Extract the (X, Y) coordinate from the center of the cell holding the provided text.  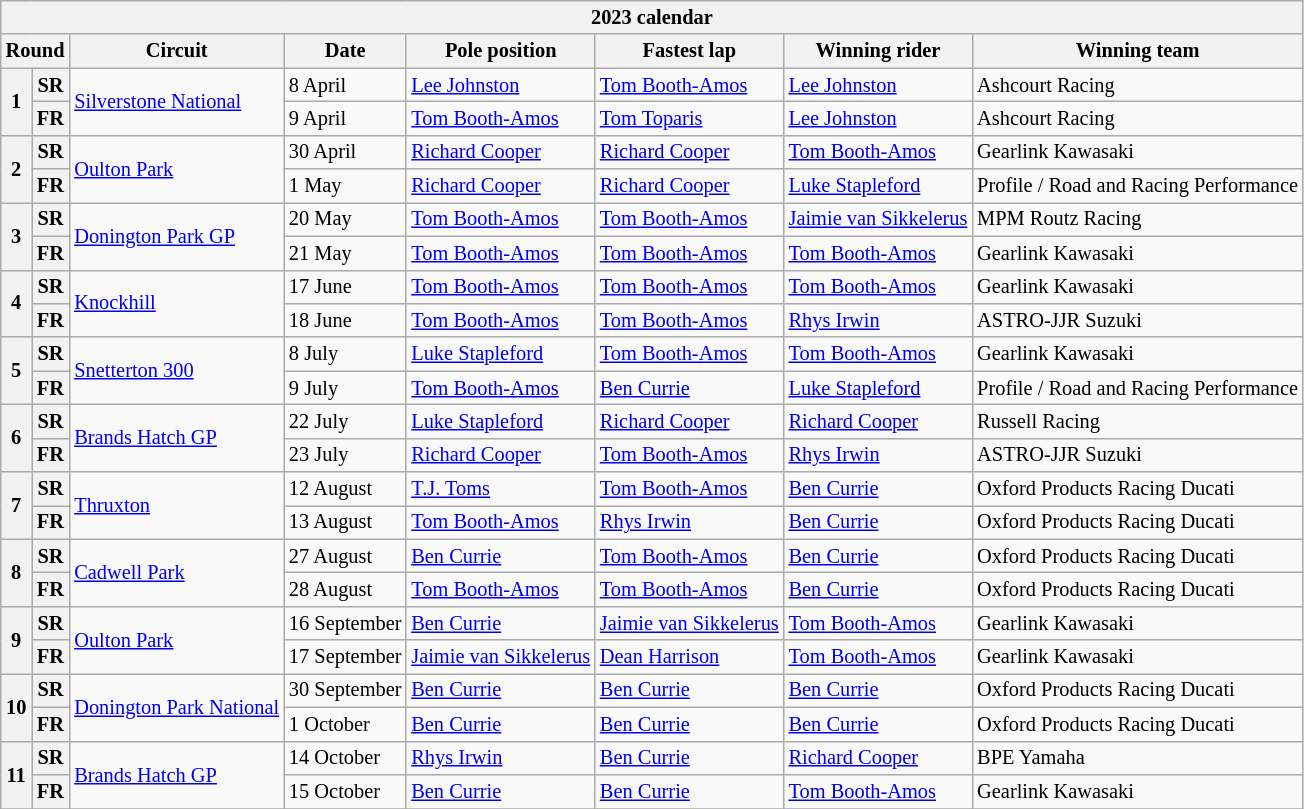
1 May (345, 186)
MPM Routz Racing (1138, 219)
8 (16, 572)
Circuit (176, 51)
1 October (345, 724)
10 (16, 706)
30 April (345, 152)
Winning team (1138, 51)
17 September (345, 657)
16 September (345, 623)
14 October (345, 758)
Knockhill (176, 304)
Round (36, 51)
Silverstone National (176, 102)
28 August (345, 589)
BPE Yamaha (1138, 758)
9 (16, 640)
7 (16, 506)
2 (16, 168)
12 August (345, 489)
23 July (345, 455)
11 (16, 774)
17 June (345, 287)
1 (16, 102)
Date (345, 51)
Snetterton 300 (176, 370)
Russell Racing (1138, 421)
9 April (345, 118)
13 August (345, 522)
21 May (345, 253)
Tom Toparis (690, 118)
Thruxton (176, 506)
4 (16, 304)
Cadwell Park (176, 572)
Donington Park National (176, 706)
6 (16, 438)
8 July (345, 354)
3 (16, 236)
9 July (345, 388)
22 July (345, 421)
Winning rider (878, 51)
Dean Harrison (690, 657)
Donington Park GP (176, 236)
2023 calendar (652, 17)
18 June (345, 320)
15 October (345, 791)
27 August (345, 556)
Pole position (500, 51)
T.J. Toms (500, 489)
20 May (345, 219)
30 September (345, 690)
5 (16, 370)
Fastest lap (690, 51)
8 April (345, 85)
